Determine the [X, Y] coordinate at the center of the cell enclosing the given text.  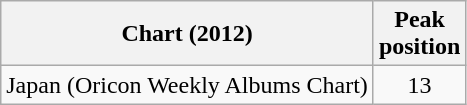
Chart (2012) [188, 34]
13 [419, 85]
Japan (Oricon Weekly Albums Chart) [188, 85]
Peakposition [419, 34]
